Capture the cell that displays the provided text and extract its [X, Y] central coordinate. 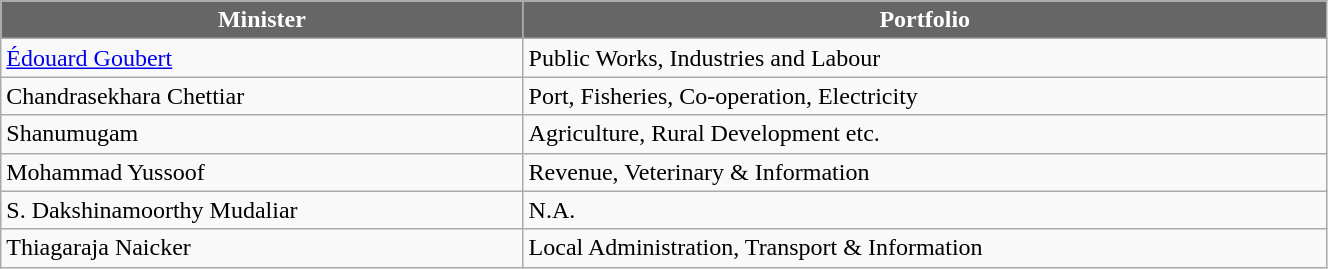
Portfolio [924, 20]
Shanumugam [262, 134]
Public Works, Industries and Labour [924, 58]
Local Administration, Transport & Information [924, 248]
Mohammad Yussoof [262, 172]
N.A. [924, 210]
Minister [262, 20]
Agriculture, Rural Development etc. [924, 134]
Chandrasekhara Chettiar [262, 96]
Thiagaraja Naicker [262, 248]
Édouard Goubert [262, 58]
Port, Fisheries, Co-operation, Electricity [924, 96]
S. Dakshinamoorthy Mudaliar [262, 210]
Revenue, Veterinary & Information [924, 172]
